Detect which cell encompasses the target text, then output its (x, y) center coordinate. 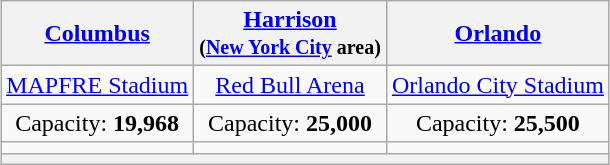
Orlando (498, 34)
Orlando City Stadium (498, 85)
Harrison (New York City area) (290, 34)
Capacity: 25,500 (498, 123)
Columbus (98, 34)
Red Bull Arena (290, 85)
MAPFRE Stadium (98, 85)
Capacity: 19,968 (98, 123)
Capacity: 25,000 (290, 123)
